Pinpoint the cell where the given text exists, returning its (x, y) midpoint coordinate. 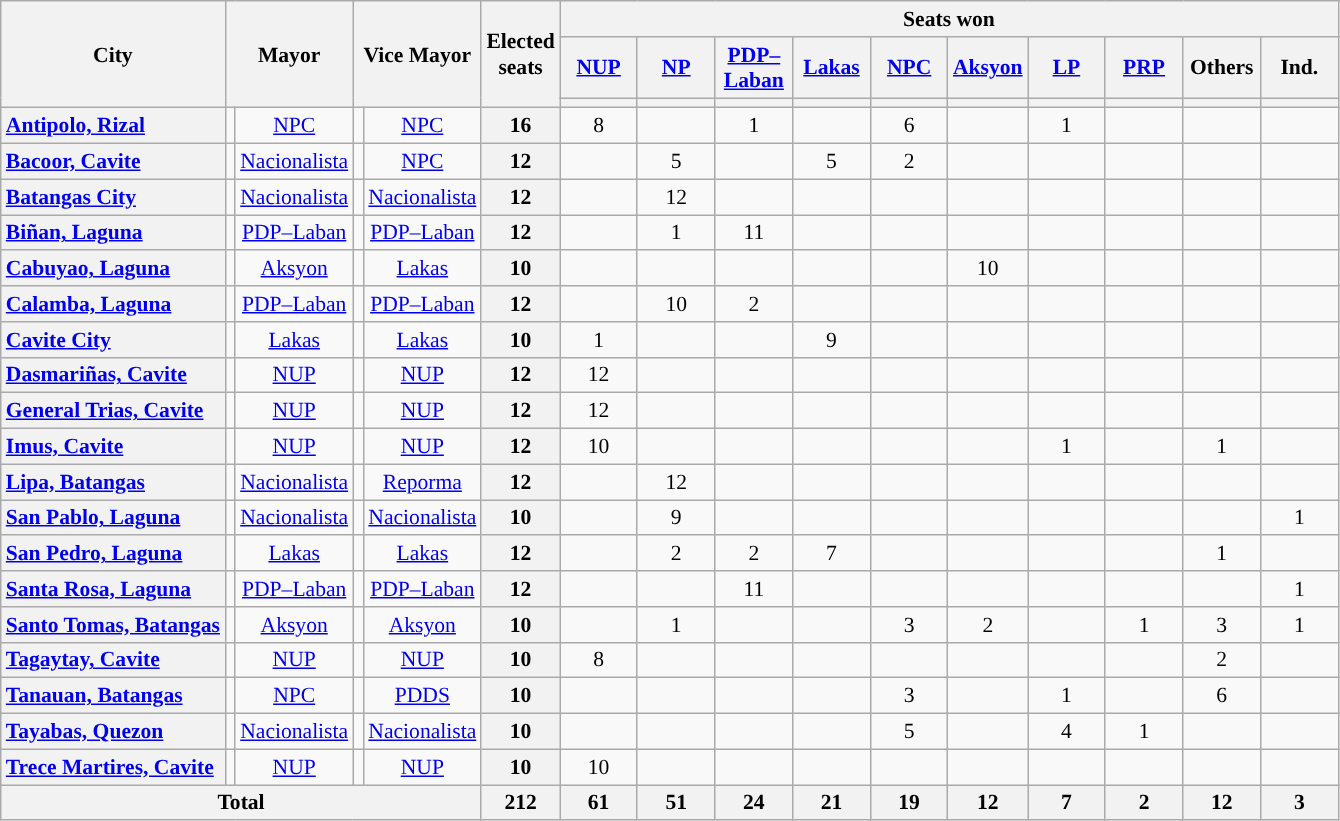
24 (754, 803)
Antipolo, Rizal (113, 126)
Batangas City (113, 197)
Others (1222, 68)
Tanauan, Batangas (113, 696)
19 (909, 803)
21 (832, 803)
Santo Tomas, Batangas (113, 625)
Calamba, Laguna (113, 304)
Trece Martires, Cavite (113, 767)
PRP (1144, 68)
Vice Mayor (417, 54)
Dasmariñas, Cavite (113, 375)
Bacoor, Cavite (113, 162)
Total (242, 803)
NP (676, 68)
Biñan, Laguna (113, 233)
San Pedro, Laguna (113, 554)
San Pablo, Laguna (113, 518)
Cabuyao, Laguna (113, 269)
LP (1067, 68)
61 (599, 803)
Santa Rosa, Laguna (113, 589)
PDDS (422, 696)
4 (1067, 732)
General Trias, Cavite (113, 411)
Tagaytay, Cavite (113, 660)
51 (676, 803)
212 (520, 803)
Mayor (289, 54)
Electedseats (520, 54)
Reporma (422, 482)
City (113, 54)
Imus, Cavite (113, 447)
16 (520, 126)
Lipa, Batangas (113, 482)
Seats won (949, 19)
Ind. (1300, 68)
Tayabas, Quezon (113, 732)
Cavite City (113, 340)
